Return (X, Y) of the center of cell containing provided text 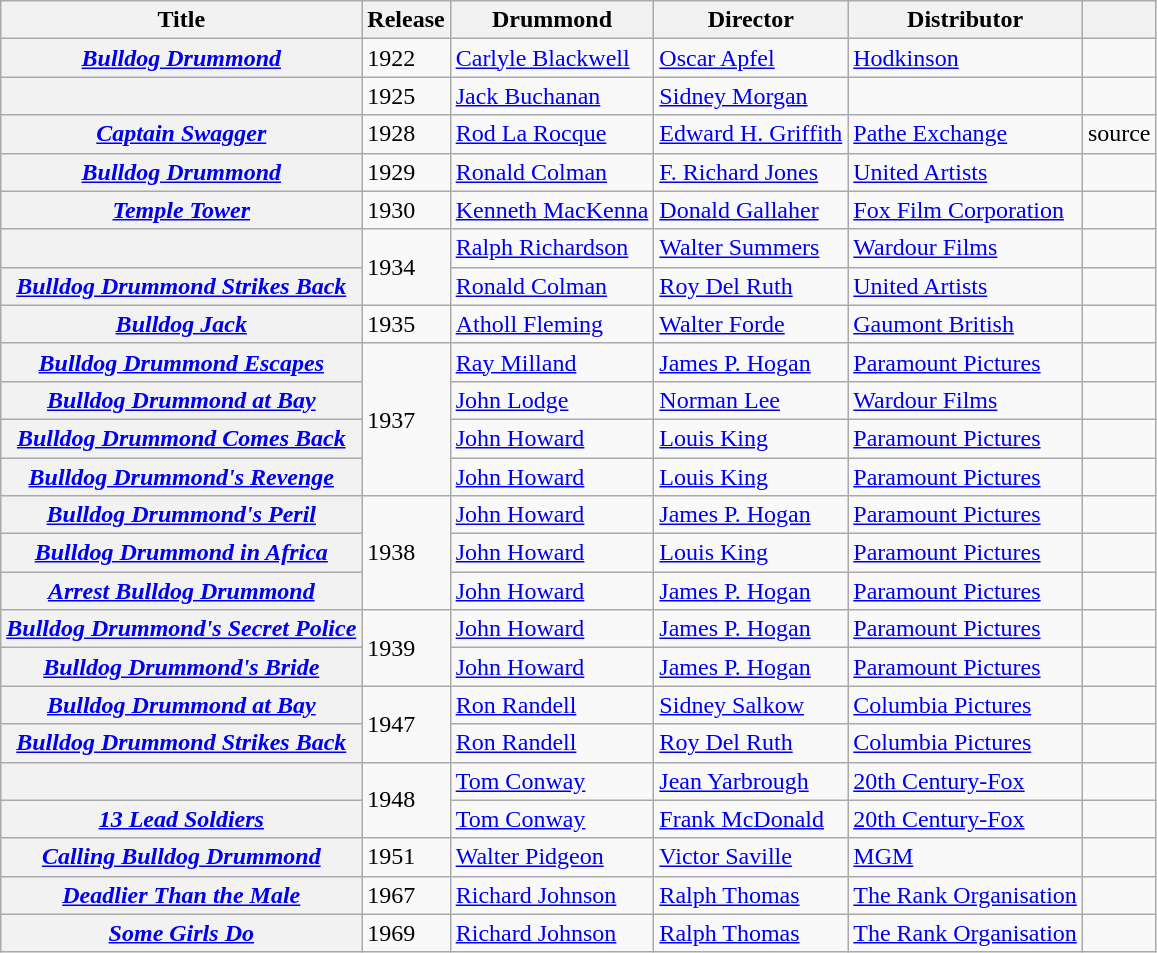
1938 (406, 553)
Gaumont British (966, 324)
Walter Pidgeon (552, 857)
13 Lead Soldiers (182, 819)
1928 (406, 134)
Distributor (966, 20)
Carlyle Blackwell (552, 58)
Victor Saville (751, 857)
1969 (406, 933)
Jack Buchanan (552, 96)
1947 (406, 724)
Norman Lee (751, 400)
Donald Gallaher (751, 210)
Temple Tower (182, 210)
1967 (406, 895)
Bulldog Drummond's Peril (182, 515)
1934 (406, 267)
Bulldog Drummond's Bride (182, 667)
Captain Swagger (182, 134)
Walter Forde (751, 324)
1930 (406, 210)
Pathe Exchange (966, 134)
MGM (966, 857)
1925 (406, 96)
1951 (406, 857)
John Lodge (552, 400)
Bulldog Jack (182, 324)
Bulldog Drummond's Revenge (182, 477)
Deadlier Than the Male (182, 895)
Sidney Morgan (751, 96)
Arrest Bulldog Drummond (182, 591)
Jean Yarbrough (751, 781)
Walter Summers (751, 248)
Bulldog Drummond in Africa (182, 553)
Frank McDonald (751, 819)
Hodkinson (966, 58)
Atholl Fleming (552, 324)
Bulldog Drummond Comes Back (182, 438)
1922 (406, 58)
Sidney Salkow (751, 705)
Bulldog Drummond Escapes (182, 362)
1939 (406, 648)
Edward H. Griffith (751, 134)
1937 (406, 419)
1948 (406, 800)
Drummond (552, 20)
Calling Bulldog Drummond (182, 857)
1935 (406, 324)
Ralph Richardson (552, 248)
Some Girls Do (182, 933)
Rod La Rocque (552, 134)
Oscar Apfel (751, 58)
Bulldog Drummond's Secret Police (182, 629)
Ray Milland (552, 362)
1929 (406, 172)
Director (751, 20)
source (1119, 134)
Kenneth MacKenna (552, 210)
Fox Film Corporation (966, 210)
Release (406, 20)
F. Richard Jones (751, 172)
Title (182, 20)
